Determine the (X, Y) coordinate at the center of the cell enclosing the given text.  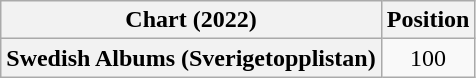
Swedish Albums (Sverigetopplistan) (191, 58)
Chart (2022) (191, 20)
100 (428, 58)
Position (428, 20)
